Provide the [x, y] coordinate of the cell's center where the given text is located.  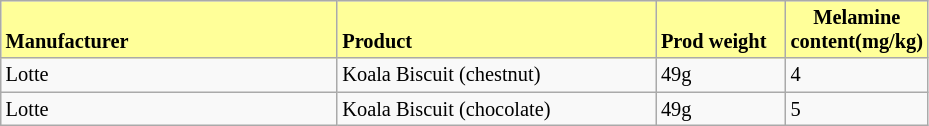
4 [857, 75]
Koala Biscuit (chestnut) [496, 75]
5 [857, 109]
Product [496, 29]
Melamine content(mg/kg) [857, 29]
Manufacturer [170, 29]
Koala Biscuit (chocolate) [496, 109]
Prod weight [721, 29]
